Determine the (x, y) coordinate at the center of the cell enclosing the given text.  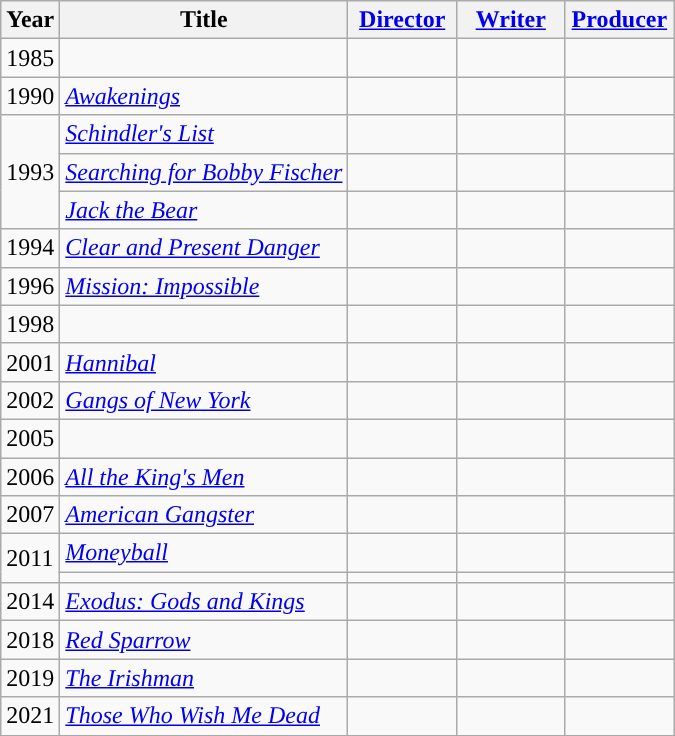
Searching for Bobby Fischer (204, 172)
All the King's Men (204, 477)
American Gangster (204, 515)
2001 (30, 362)
1990 (30, 96)
2021 (30, 716)
Director (402, 20)
Awakenings (204, 96)
The Irishman (204, 678)
Exodus: Gods and Kings (204, 602)
Schindler's List (204, 134)
1998 (30, 324)
Mission: Impossible (204, 286)
1993 (30, 172)
Red Sparrow (204, 640)
2019 (30, 678)
Gangs of New York (204, 400)
2005 (30, 438)
2014 (30, 602)
Producer (620, 20)
2002 (30, 400)
Jack the Bear (204, 210)
Those Who Wish Me Dead (204, 716)
Clear and Present Danger (204, 248)
1994 (30, 248)
Writer (510, 20)
2011 (30, 558)
2018 (30, 640)
Hannibal (204, 362)
Year (30, 20)
1985 (30, 58)
1996 (30, 286)
Moneyball (204, 553)
Title (204, 20)
2006 (30, 477)
2007 (30, 515)
